Find where the given text appears and provide that cell's center as (X, Y) coordinate. 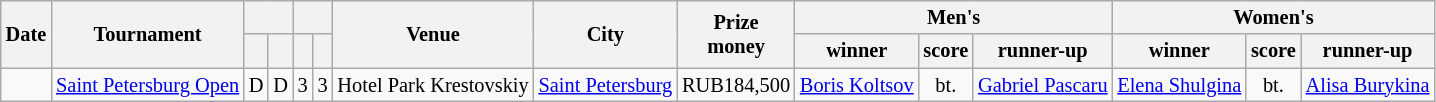
Gabriel Pascaru (1042, 85)
Elena Shulgina (1179, 85)
Women's (1273, 17)
Venue (432, 34)
Hotel Park Krestovskiy (432, 85)
Saint Petersburg Open (148, 85)
Prizemoney (736, 34)
Saint Petersburg (606, 85)
Date (26, 34)
City (606, 34)
Tournament (148, 34)
Men's (954, 17)
RUB184,500 (736, 85)
Boris Koltsov (857, 85)
Alisa Burykina (1368, 85)
